Search for the cell housing the specified text and yield its [X, Y] center coordinate. 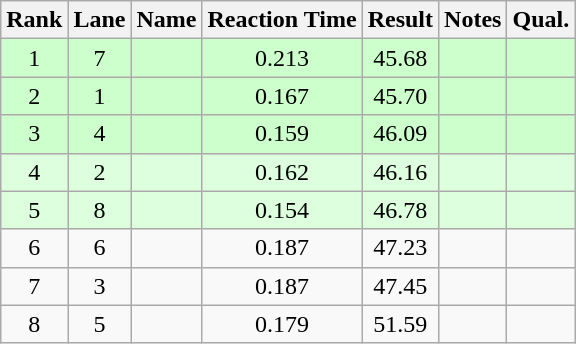
46.16 [400, 172]
47.45 [400, 286]
Name [166, 20]
Notes [473, 20]
51.59 [400, 324]
45.70 [400, 96]
46.09 [400, 134]
0.179 [282, 324]
0.154 [282, 210]
0.159 [282, 134]
45.68 [400, 58]
0.167 [282, 96]
Qual. [541, 20]
46.78 [400, 210]
0.162 [282, 172]
Reaction Time [282, 20]
0.213 [282, 58]
Result [400, 20]
Rank [34, 20]
47.23 [400, 248]
Lane [100, 20]
